Pinpoint the cell where the given text exists, returning its [x, y] midpoint coordinate. 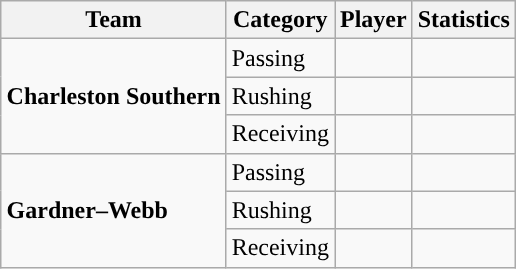
Statistics [464, 20]
Gardner–Webb [114, 210]
Charleston Southern [114, 96]
Category [280, 20]
Player [373, 20]
Team [114, 20]
